Capture the cell that displays the provided text and extract its [X, Y] central coordinate. 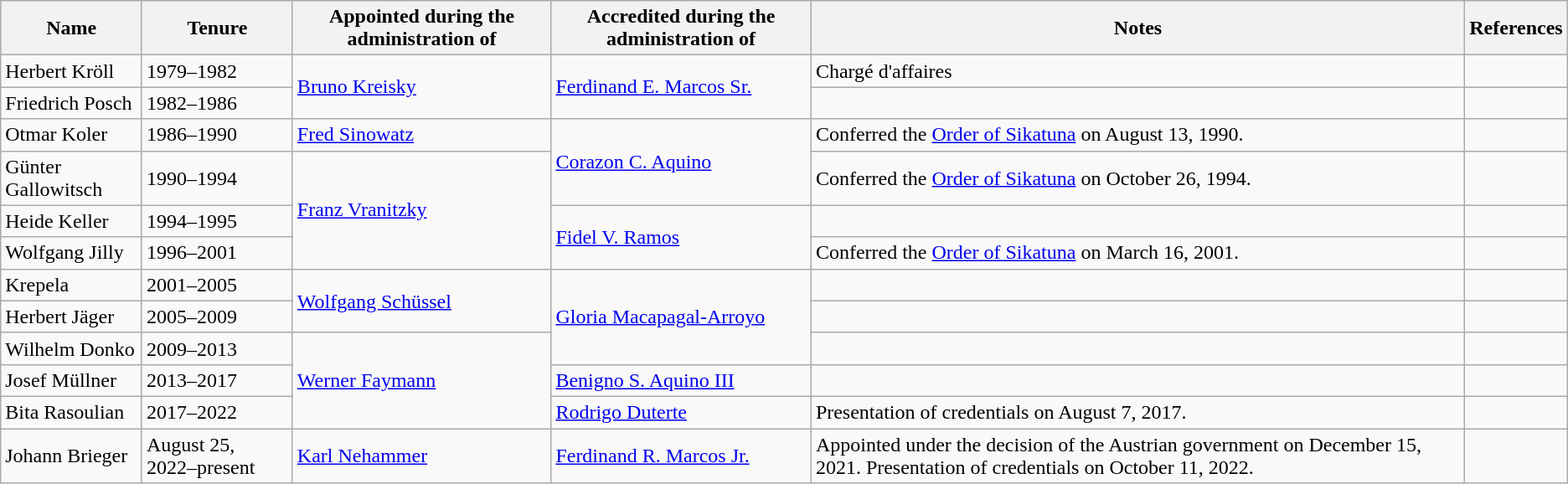
2013–2017 [217, 380]
2009–2013 [217, 348]
1990–1994 [217, 178]
Name [72, 28]
Gloria Macapagal-Arroyo [681, 317]
Appointed under the decision of the Austrian government on December 15, 2021. Presentation of credentials on October 11, 2022. [1137, 456]
Accredited during the administration of [681, 28]
Presentation of credentials on August 7, 2017. [1137, 412]
Herbert Kröll [72, 71]
Wolfgang Jilly [72, 253]
1994–1995 [217, 221]
2001–2005 [217, 285]
Conferred the Order of Sikatuna on August 13, 1990. [1137, 135]
Wolfgang Schüssel [422, 301]
1996–2001 [217, 253]
1982–1986 [217, 103]
Josef Müllner [72, 380]
Fidel V. Ramos [681, 237]
References [1516, 28]
Wilhelm Donko [72, 348]
Appointed during the administration of [422, 28]
Werner Faymann [422, 380]
Ferdinand E. Marcos Sr. [681, 87]
Bruno Kreisky [422, 87]
Chargé d'affaires [1137, 71]
2005–2009 [217, 317]
Krepela [72, 285]
Bita Rasoulian [72, 412]
Friedrich Posch [72, 103]
Rodrigo Duterte [681, 412]
Ferdinand R. Marcos Jr. [681, 456]
Heide Keller [72, 221]
Notes [1137, 28]
Conferred the Order of Sikatuna on March 16, 2001. [1137, 253]
Günter Gallowitsch [72, 178]
Benigno S. Aquino III [681, 380]
Conferred the Order of Sikatuna on October 26, 1994. [1137, 178]
Herbert Jäger [72, 317]
1979–1982 [217, 71]
1986–1990 [217, 135]
Johann Brieger [72, 456]
Fred Sinowatz [422, 135]
Karl Nehammer [422, 456]
August 25, 2022–present [217, 456]
2017–2022 [217, 412]
Corazon C. Aquino [681, 162]
Franz Vranitzky [422, 209]
Otmar Koler [72, 135]
Tenure [217, 28]
